Capture the cell that displays the provided text and extract its (x, y) central coordinate. 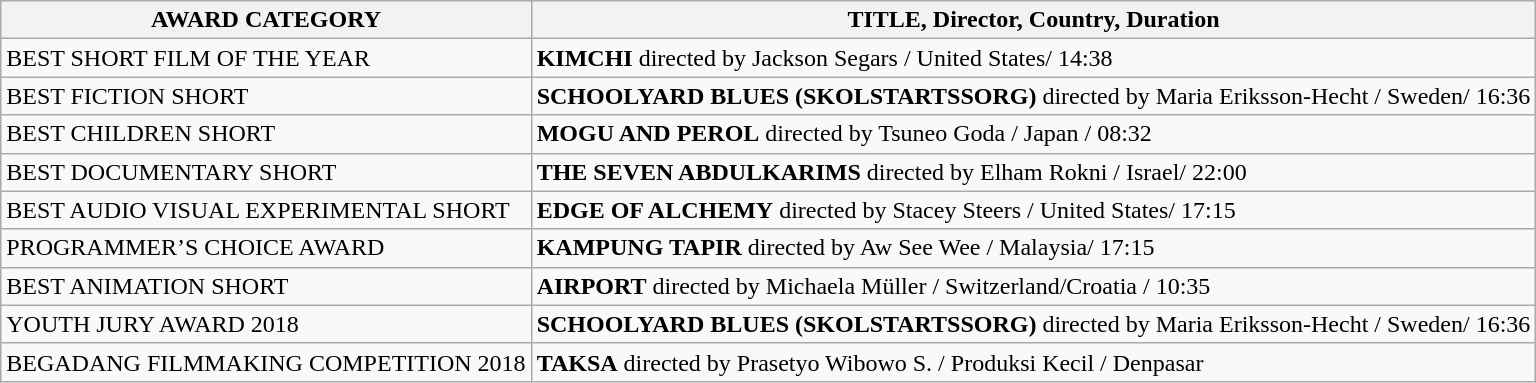
BEST DOCUMENTARY SHORT (266, 172)
BEGADANG FILMMAKING COMPETITION 2018 (266, 362)
EDGE OF ALCHEMY directed by Stacey Steers / United States/ 17:15 (1034, 210)
KAMPUNG TAPIR directed by Aw See Wee / Malaysia/ 17:15 (1034, 248)
BEST AUDIO VISUAL EXPERIMENTAL SHORT (266, 210)
BEST ANIMATION SHORT (266, 286)
TITLE, Director, Country, Duration (1034, 20)
AWARD CATEGORY (266, 20)
TAKSA directed by Prasetyo Wibowo S. / Produksi Kecil / Denpasar (1034, 362)
AIRPORT directed by Michaela Müller / Switzerland/Croatia / 10:35 (1034, 286)
KIMCHI directed by Jackson Segars / United States/ 14:38 (1034, 58)
MOGU AND PEROL directed by Tsuneo Goda / Japan / 08:32 (1034, 134)
THE SEVEN ABDULKARIMS directed by Elham Rokni / Israel/ 22:00 (1034, 172)
YOUTH JURY AWARD 2018 (266, 324)
BEST SHORT FILM OF THE YEAR (266, 58)
BEST FICTION SHORT (266, 96)
PROGRAMMER’S CHOICE AWARD (266, 248)
BEST CHILDREN SHORT (266, 134)
